Return the [x, y] coordinate for the center point of the cell that contains the specified text.  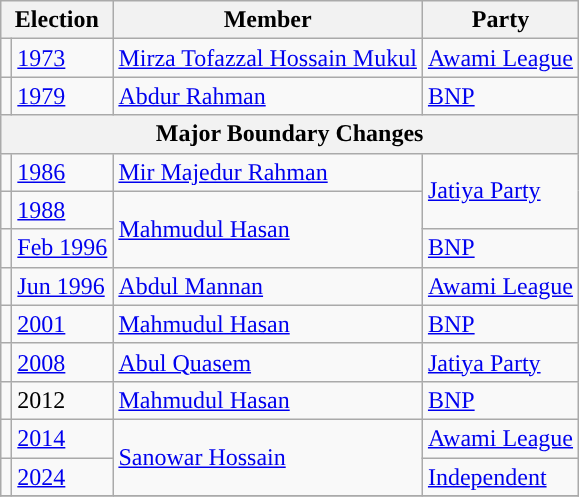
2001 [62, 324]
Abul Quasem [268, 362]
Mirza Tofazzal Hossain Mukul [268, 58]
Jun 1996 [62, 286]
1973 [62, 58]
Feb 1996 [62, 248]
1986 [62, 172]
Party [500, 20]
Major Boundary Changes [290, 134]
Abdur Rahman [268, 96]
1979 [62, 96]
Independent [500, 477]
2012 [62, 400]
1988 [62, 210]
Election [57, 20]
2024 [62, 477]
Sanowar Hossain [268, 457]
Mir Majedur Rahman [268, 172]
2014 [62, 438]
2008 [62, 362]
Member [268, 20]
Abdul Mannan [268, 286]
